Find where the given text appears and provide that cell's center as [X, Y] coordinate. 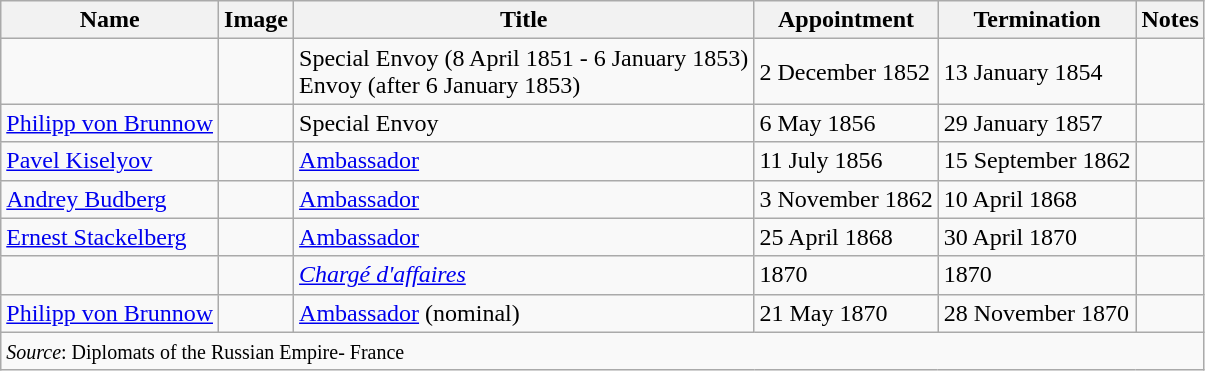
29 January 1857 [1037, 123]
Termination [1037, 20]
Andrey Budberg [110, 199]
Special Envoy [524, 123]
Image [256, 20]
6 May 1856 [846, 123]
28 November 1870 [1037, 313]
Special Envoy (8 April 1851 - 6 January 1853)Envoy (after 6 January 1853) [524, 72]
21 May 1870 [846, 313]
10 April 1868 [1037, 199]
11 July 1856 [846, 161]
30 April 1870 [1037, 237]
Source: Diplomats of the Russian Empire- France [603, 351]
Chargé d'affaires [524, 275]
Pavel Kiselyov [110, 161]
2 December 1852 [846, 72]
3 November 1862 [846, 199]
Name [110, 20]
Appointment [846, 20]
15 September 1862 [1037, 161]
Ernest Stackelberg [110, 237]
13 January 1854 [1037, 72]
25 April 1868 [846, 237]
Title [524, 20]
Notes [1170, 20]
Ambassador (nominal) [524, 313]
